Search for the cell housing the specified text and yield its [x, y] center coordinate. 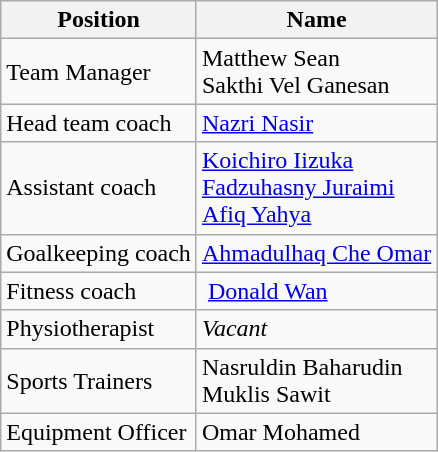
Team Manager [99, 72]
Donald Wan [316, 291]
Equipment Officer [99, 432]
Koichiro Iizuka Fadzuhasny Juraimi Afiq Yahya [316, 188]
Sports Trainers [99, 380]
Matthew Sean Sakthi Vel Ganesan [316, 72]
Omar Mohamed [316, 432]
Assistant coach [99, 188]
Vacant [316, 329]
Nasruldin Baharudin Muklis Sawit [316, 380]
Ahmadulhaq Che Omar [316, 253]
Fitness coach [99, 291]
Nazri Nasir [316, 123]
Goalkeeping coach [99, 253]
Name [316, 20]
Physiotherapist [99, 329]
Position [99, 20]
Head team coach [99, 123]
